Search for the cell housing the specified text and yield its [x, y] center coordinate. 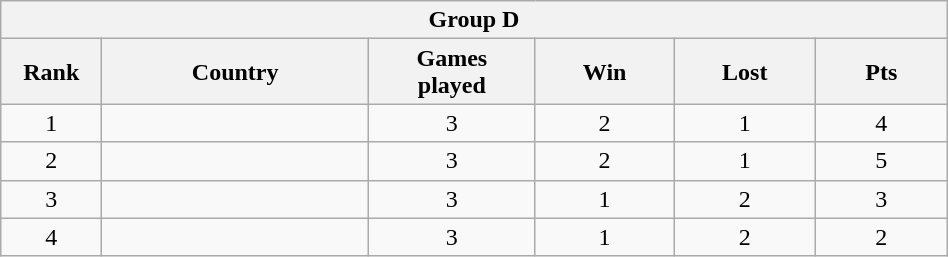
Lost [744, 72]
Group D [474, 20]
Games played [452, 72]
5 [881, 161]
Pts [881, 72]
Win [604, 72]
Rank [52, 72]
Country [236, 72]
